Capture the cell that displays the provided text and extract its (x, y) central coordinate. 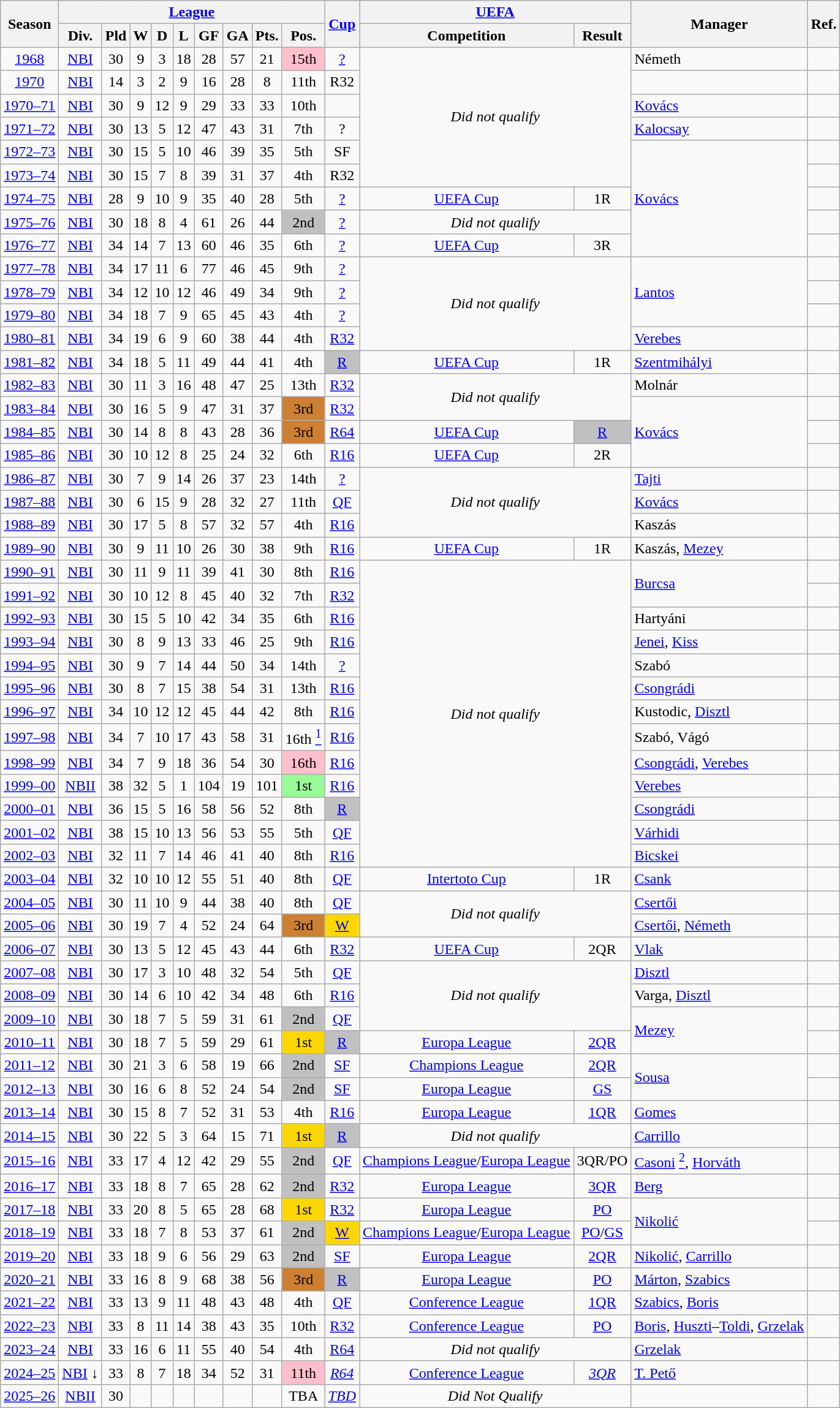
L (184, 36)
Season (29, 24)
1977–78 (29, 268)
66 (267, 1065)
1972–73 (29, 152)
1986–87 (29, 479)
1982–83 (29, 385)
Carrillo (719, 1135)
1998–99 (29, 762)
1997–98 (29, 738)
Németh (719, 59)
Csank (719, 879)
Grzelak (719, 1349)
71 (267, 1135)
Disztl (719, 972)
Casoni 2, Horváth (719, 1160)
15th (303, 59)
104 (208, 785)
Result (602, 36)
22 (141, 1135)
2001–02 (29, 832)
Ref. (823, 24)
2005–06 (29, 926)
GS (602, 1089)
GA (238, 36)
Jenei, Kiss (719, 642)
1981–82 (29, 362)
Boris, Huszti–Toldi, Grzelak (719, 1326)
T. Pető (719, 1372)
1993–94 (29, 642)
2008–09 (29, 996)
1985–86 (29, 455)
1970–71 (29, 105)
1996–97 (29, 712)
1989–90 (29, 548)
2003–04 (29, 879)
2017–18 (29, 1209)
1974–75 (29, 199)
1991–92 (29, 595)
Kustodic, Disztl (719, 712)
1978–79 (29, 292)
2 (162, 82)
PO/GS (602, 1233)
101 (267, 785)
Kalocsay (719, 129)
51 (238, 879)
Berg (719, 1186)
1988–89 (29, 525)
1971–72 (29, 129)
Nikolić (719, 1221)
2006–07 (29, 949)
2018–19 (29, 1233)
1980–81 (29, 339)
Pld (116, 36)
Manager (719, 24)
1990–91 (29, 572)
Mezey (719, 1031)
2012–13 (29, 1089)
2021–22 (29, 1303)
NBI ↓ (80, 1372)
62 (267, 1186)
2023–24 (29, 1349)
2007–08 (29, 972)
Csongrádi, Verebes (719, 762)
20 (141, 1209)
3R (602, 245)
Szabó (719, 665)
16th 1 (303, 738)
2020–21 (29, 1279)
Molnár (719, 385)
23 (267, 479)
Gomes (719, 1112)
Csertői, Németh (719, 926)
2R (602, 455)
Márton, Szabics (719, 1279)
77 (208, 268)
2004–05 (29, 903)
Szabó, Vágó (719, 738)
1983–84 (29, 409)
1992–93 (29, 618)
Hartyáni (719, 618)
1970 (29, 82)
16th (303, 762)
Csertői (719, 903)
Sousa (719, 1077)
Tajti (719, 479)
Did Not Qualify (495, 1396)
50 (238, 665)
Cup (342, 24)
1 (184, 785)
1984–85 (29, 432)
3QR/PO (602, 1160)
2015–16 (29, 1160)
2022–23 (29, 1326)
1975–76 (29, 222)
UEFA (495, 12)
Szentmihályi (719, 362)
Pos. (303, 36)
Burcsa (719, 583)
2002–03 (29, 855)
Varga, Disztl (719, 996)
2009–10 (29, 1019)
1979–80 (29, 316)
GF (208, 36)
63 (267, 1256)
Kaszás, Mezey (719, 548)
2016–17 (29, 1186)
1968 (29, 59)
2019–20 (29, 1256)
Intertoto Cup (466, 879)
Nikolić, Carrillo (719, 1256)
2013–14 (29, 1112)
Lantos (719, 292)
2025–26 (29, 1396)
Vlak (719, 949)
2011–12 (29, 1065)
1976–77 (29, 245)
Kaszás (719, 525)
Div. (80, 36)
2000–01 (29, 809)
Competition (466, 36)
Szabics, Boris (719, 1303)
TBA (303, 1396)
League (192, 12)
1973–74 (29, 175)
1987–88 (29, 502)
1994–95 (29, 665)
Champions League (466, 1065)
TBD (342, 1396)
1999–00 (29, 785)
D (162, 36)
2010–11 (29, 1042)
27 (267, 502)
2014–15 (29, 1135)
Pts. (267, 36)
2024–25 (29, 1372)
1995–96 (29, 689)
Bicskei (719, 855)
Várhidi (719, 832)
